Identify which cell holds the provided text, then report its [x, y] central coordinate. 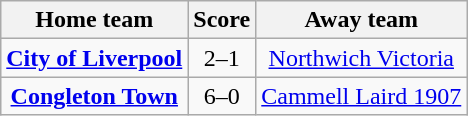
2–1 [222, 58]
6–0 [222, 96]
Score [222, 20]
Congleton Town [94, 96]
Northwich Victoria [362, 58]
City of Liverpool [94, 58]
Home team [94, 20]
Away team [362, 20]
Cammell Laird 1907 [362, 96]
